Return (x, y) of the center of cell containing provided text 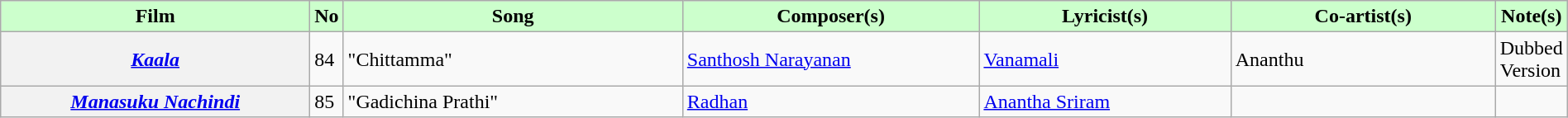
"Gadichina Prathi" (513, 101)
Vanamali (1105, 59)
Lyricist(s) (1105, 17)
Co-artist(s) (1363, 17)
Manasuku Nachindi (155, 101)
84 (327, 59)
Santhosh Narayanan (830, 59)
Song (513, 17)
"Chittamma" (513, 59)
Ananthu (1363, 59)
Kaala (155, 59)
85 (327, 101)
No (327, 17)
Radhan (830, 101)
Anantha Sriram (1105, 101)
Note(s) (1532, 17)
Dubbed Version (1532, 59)
Film (155, 17)
Composer(s) (830, 17)
